For the text-containing cell, return its midpoint in [x, y] coordinate format. 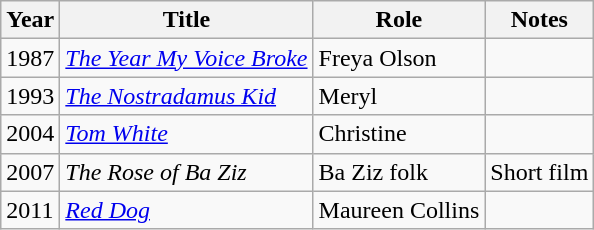
Ba Ziz folk [399, 172]
Notes [540, 20]
Freya Olson [399, 58]
1987 [30, 58]
Year [30, 20]
Red Dog [186, 210]
The Year My Voice Broke [186, 58]
Title [186, 20]
The Nostradamus Kid [186, 96]
The Rose of Ba Ziz [186, 172]
2004 [30, 134]
Short film [540, 172]
2007 [30, 172]
Tom White [186, 134]
Christine [399, 134]
2011 [30, 210]
Meryl [399, 96]
Role [399, 20]
1993 [30, 96]
Maureen Collins [399, 210]
